Provide the (X, Y) coordinate of the cell's center where the given text is located.  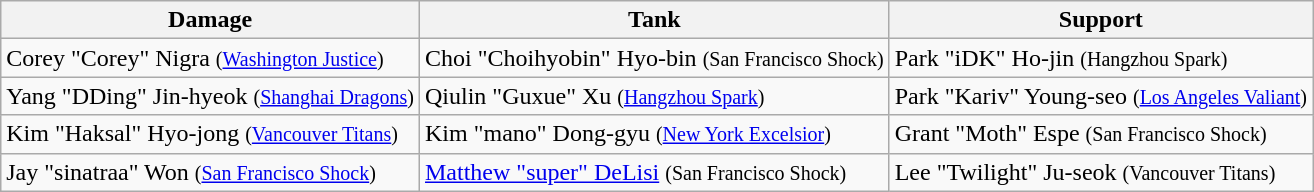
Matthew "super" DeLisi (San Francisco Shock) (654, 172)
Yang "DDing" Jin-hyeok (Shanghai Dragons) (210, 96)
Kim "Haksal" Hyo-jong (Vancouver Titans) (210, 134)
Kim "mano" Dong-gyu (New York Excelsior) (654, 134)
Park "iDK" Ho-jin (Hangzhou Spark) (1100, 58)
Tank (654, 20)
Choi "Choihyobin" Hyo-bin (San Francisco Shock) (654, 58)
Support (1100, 20)
Lee "Twilight" Ju-seok (Vancouver Titans) (1100, 172)
Damage (210, 20)
Jay "sinatraa" Won (San Francisco Shock) (210, 172)
Qiulin "Guxue" Xu (Hangzhou Spark) (654, 96)
Grant "Moth" Espe (San Francisco Shock) (1100, 134)
Corey "Corey" Nigra (Washington Justice) (210, 58)
Park "Kariv" Young-seo (Los Angeles Valiant) (1100, 96)
